Search for the cell housing the specified text and yield its (X, Y) center coordinate. 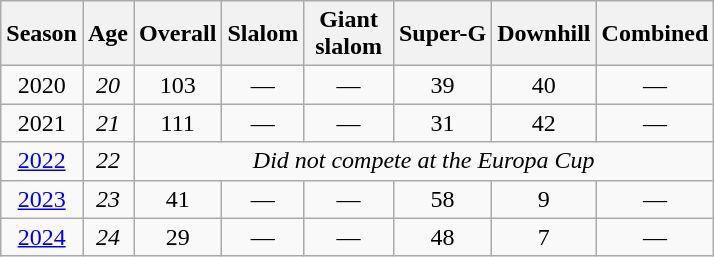
20 (108, 85)
111 (178, 123)
21 (108, 123)
Season (42, 34)
2024 (42, 237)
23 (108, 199)
22 (108, 161)
Downhill (544, 34)
40 (544, 85)
31 (442, 123)
58 (442, 199)
Age (108, 34)
103 (178, 85)
9 (544, 199)
48 (442, 237)
7 (544, 237)
Giant slalom (349, 34)
Did not compete at the Europa Cup (424, 161)
Slalom (263, 34)
39 (442, 85)
Overall (178, 34)
2022 (42, 161)
2023 (42, 199)
2020 (42, 85)
41 (178, 199)
2021 (42, 123)
24 (108, 237)
Combined (655, 34)
Super-G (442, 34)
29 (178, 237)
42 (544, 123)
